Return the (X, Y) coordinate for the center point of the cell that contains the specified text.  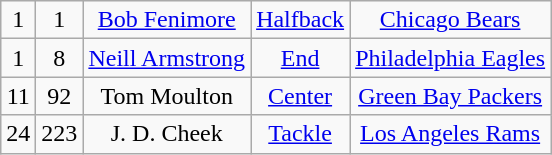
Green Bay Packers (450, 96)
Neill Armstrong (167, 58)
Chicago Bears (450, 20)
223 (60, 134)
Tackle (300, 134)
92 (60, 96)
Halfback (300, 20)
Bob Fenimore (167, 20)
J. D. Cheek (167, 134)
Center (300, 96)
Philadelphia Eagles (450, 58)
24 (18, 134)
Tom Moulton (167, 96)
End (300, 58)
8 (60, 58)
Los Angeles Rams (450, 134)
11 (18, 96)
